Output the (x, y) coordinate of the center of the cell containing the given text.  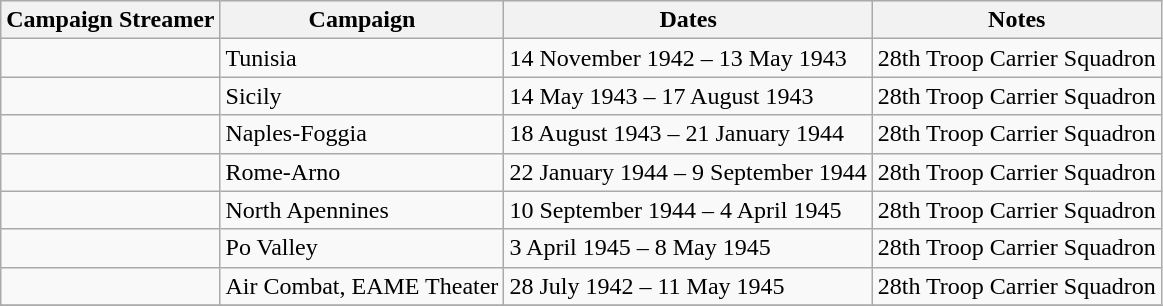
Campaign Streamer (110, 20)
28 July 1942 – 11 May 1945 (688, 286)
Rome-Arno (362, 172)
22 January 1944 – 9 September 1944 (688, 172)
North Apennines (362, 210)
Sicily (362, 96)
Dates (688, 20)
Naples-Foggia (362, 134)
Air Combat, EAME Theater (362, 286)
Campaign (362, 20)
14 November 1942 – 13 May 1943 (688, 58)
3 April 1945 – 8 May 1945 (688, 248)
Po Valley (362, 248)
Notes (1016, 20)
14 May 1943 – 17 August 1943 (688, 96)
18 August 1943 – 21 January 1944 (688, 134)
10 September 1944 – 4 April 1945 (688, 210)
Tunisia (362, 58)
